From the cell containing the given text, extract its center point as (X, Y) coordinate. 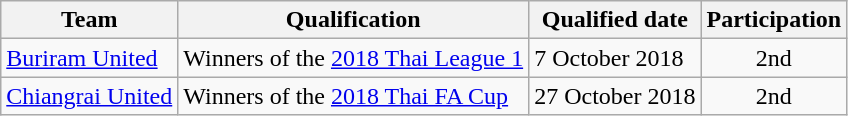
Chiangrai United (90, 96)
Winners of the 2018 Thai FA Cup (354, 96)
Qualified date (615, 20)
Qualification (354, 20)
27 October 2018 (615, 96)
Team (90, 20)
7 October 2018 (615, 58)
Buriram United (90, 58)
Winners of the 2018 Thai League 1 (354, 58)
Participation (774, 20)
